Capture the cell that displays the provided text and extract its [x, y] central coordinate. 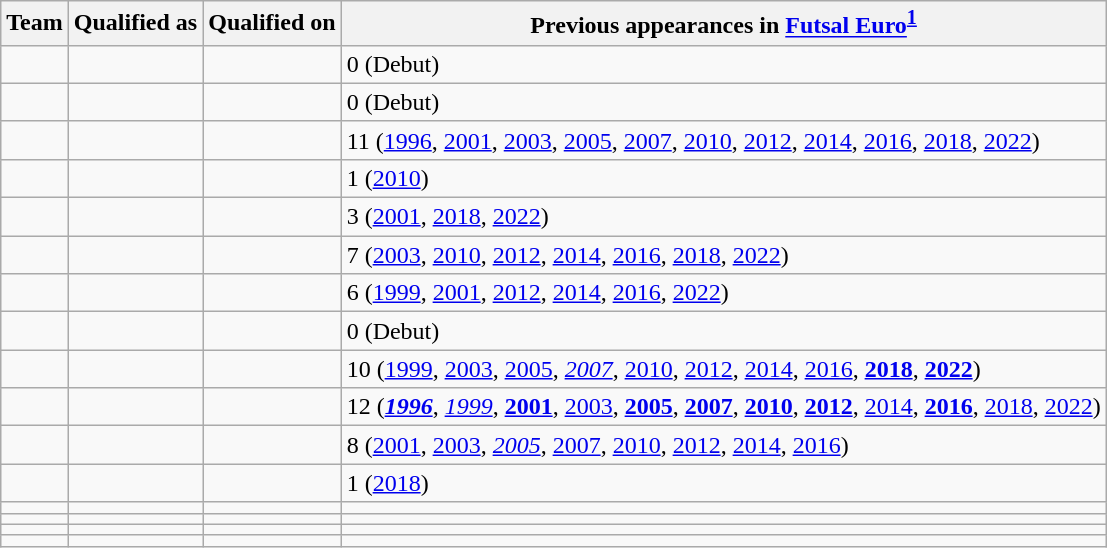
11 (1996, 2001, 2003, 2005, 2007, 2010, 2012, 2014, 2016, 2018, 2022) [724, 140]
3 (2001, 2018, 2022) [724, 217]
6 (1999, 2001, 2012, 2014, 2016, 2022) [724, 293]
Qualified on [272, 24]
10 (1999, 2003, 2005, 2007, 2010, 2012, 2014, 2016, 2018, 2022) [724, 369]
Previous appearances in Futsal Euro1 [724, 24]
1 (2018) [724, 483]
1 (2010) [724, 178]
7 (2003, 2010, 2012, 2014, 2016, 2018, 2022) [724, 255]
8 (2001, 2003, 2005, 2007, 2010, 2012, 2014, 2016) [724, 445]
12 (1996, 1999, 2001, 2003, 2005, 2007, 2010, 2012, 2014, 2016, 2018, 2022) [724, 407]
Team [35, 24]
Qualified as [135, 24]
